Search for the cell housing the specified text and yield its [X, Y] center coordinate. 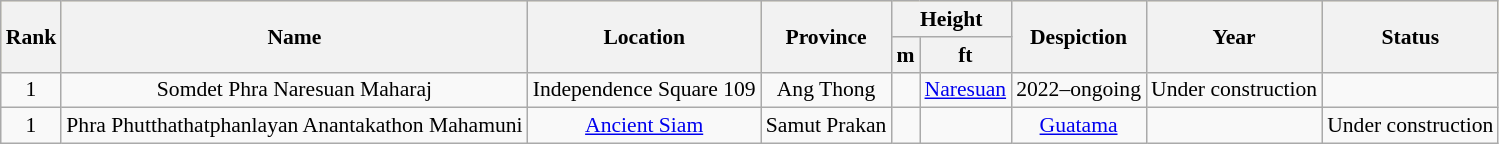
Phra Phutthathatphanlayan Anantakathon Mahamuni [294, 126]
m [905, 55]
Despiction [1078, 36]
Name [294, 36]
Status [1410, 36]
Ang Thong [826, 90]
Naresuan [966, 90]
Independence Square 109 [644, 90]
Ancient Siam [644, 126]
Samut Prakan [826, 126]
Rank [32, 36]
2022–ongoing [1078, 90]
Province [826, 36]
Somdet Phra Naresuan Maharaj [294, 90]
Year [1234, 36]
ft [966, 55]
Location [644, 36]
Height [951, 19]
Guatama [1078, 126]
